Extract the [x, y] coordinate from the center of the cell holding the provided text.  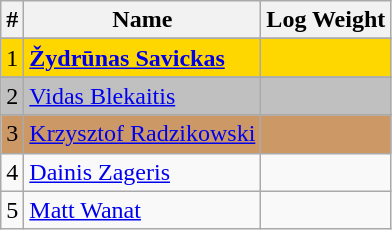
Name [142, 20]
# [12, 20]
Log Weight [326, 20]
Dainis Zageris [142, 172]
Vidas Blekaitis [142, 96]
5 [12, 210]
Krzysztof Radzikowski [142, 134]
Matt Wanat [142, 210]
1 [12, 58]
3 [12, 134]
Žydrūnas Savickas [142, 58]
2 [12, 96]
4 [12, 172]
